Detect which cell encompasses the target text, then output its [x, y] center coordinate. 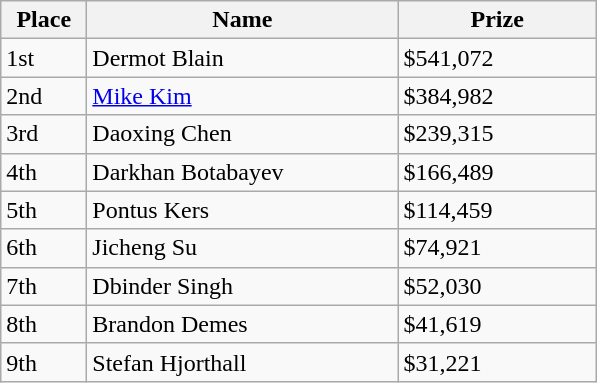
$31,221 [498, 362]
9th [44, 362]
$52,030 [498, 286]
$74,921 [498, 248]
6th [44, 248]
$541,072 [498, 58]
5th [44, 210]
$114,459 [498, 210]
$384,982 [498, 96]
Darkhan Botabayev [242, 172]
2nd [44, 96]
Daoxing Chen [242, 134]
$166,489 [498, 172]
Mike Kim [242, 96]
3rd [44, 134]
Jicheng Su [242, 248]
1st [44, 58]
Prize [498, 20]
$41,619 [498, 324]
Name [242, 20]
8th [44, 324]
Pontus Kers [242, 210]
Place [44, 20]
Dbinder Singh [242, 286]
Dermot Blain [242, 58]
Stefan Hjorthall [242, 362]
4th [44, 172]
7th [44, 286]
$239,315 [498, 134]
Brandon Demes [242, 324]
